Search for the cell housing the specified text and yield its [X, Y] center coordinate. 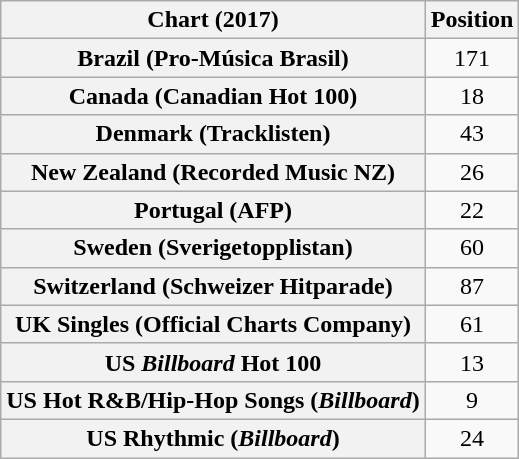
New Zealand (Recorded Music NZ) [213, 172]
US Billboard Hot 100 [213, 362]
Position [472, 20]
US Rhythmic (Billboard) [213, 438]
171 [472, 58]
18 [472, 96]
43 [472, 134]
UK Singles (Official Charts Company) [213, 324]
Denmark (Tracklisten) [213, 134]
60 [472, 248]
US Hot R&B/Hip-Hop Songs (Billboard) [213, 400]
87 [472, 286]
61 [472, 324]
26 [472, 172]
Brazil (Pro-Música Brasil) [213, 58]
22 [472, 210]
Switzerland (Schweizer Hitparade) [213, 286]
24 [472, 438]
Chart (2017) [213, 20]
9 [472, 400]
Portugal (AFP) [213, 210]
Canada (Canadian Hot 100) [213, 96]
Sweden (Sverigetopplistan) [213, 248]
13 [472, 362]
